Locate the cell with the specified text and output its (x, y) center coordinate. 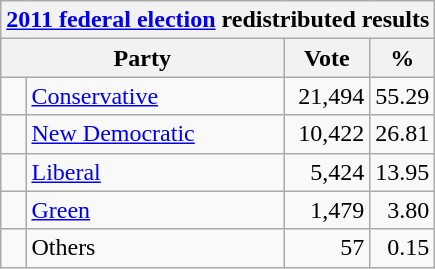
3.80 (402, 210)
57 (327, 248)
Party (142, 58)
13.95 (402, 172)
Conservative (155, 96)
55.29 (402, 96)
2011 federal election redistributed results (218, 20)
26.81 (402, 134)
Green (155, 210)
Others (155, 248)
5,424 (327, 172)
Liberal (155, 172)
0.15 (402, 248)
21,494 (327, 96)
10,422 (327, 134)
1,479 (327, 210)
Vote (327, 58)
% (402, 58)
New Democratic (155, 134)
